For the text-containing cell, return its midpoint in [x, y] coordinate format. 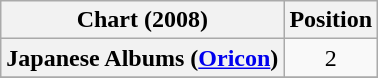
Japanese Albums (Oricon) [142, 58]
2 [331, 58]
Position [331, 20]
Chart (2008) [142, 20]
